Identify which cell holds the provided text, then report its [x, y] central coordinate. 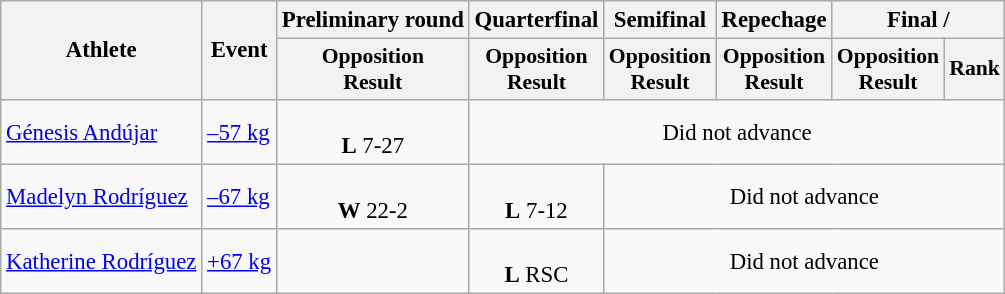
–67 kg [240, 196]
Semifinal [660, 20]
Event [240, 50]
Final / [918, 20]
L RSC [536, 262]
Rank [974, 70]
Repechage [774, 20]
L 7-12 [536, 196]
Athlete [102, 50]
–57 kg [240, 132]
Madelyn Rodríguez [102, 196]
L 7-27 [372, 132]
Preliminary round [372, 20]
Génesis Andújar [102, 132]
W 22-2 [372, 196]
Katherine Rodríguez [102, 262]
Quarterfinal [536, 20]
+67 kg [240, 262]
